Identify which cell holds the provided text, then report its (X, Y) central coordinate. 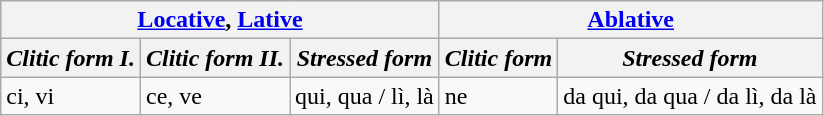
da qui, da qua / da lì, da là (690, 96)
Clitic form (498, 58)
qui, qua / lì, là (365, 96)
ce, ve (214, 96)
Clitic form I. (71, 58)
Clitic form II. (214, 58)
Ablative (630, 20)
ne (498, 96)
ci, vi (71, 96)
Locative, Lative (220, 20)
